Pinpoint the cell where the given text exists, returning its [x, y] midpoint coordinate. 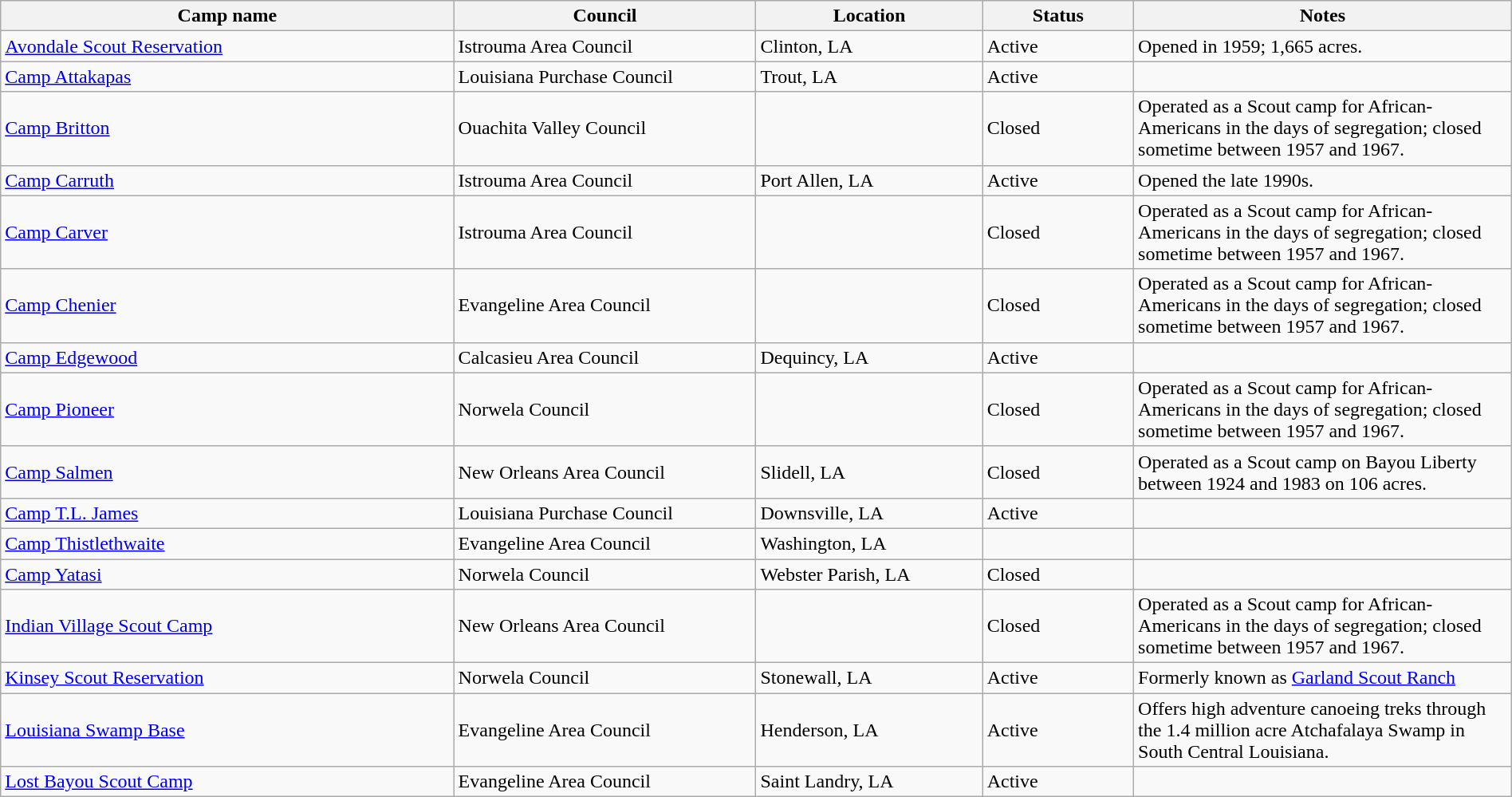
Council [604, 16]
Status [1057, 16]
Washington, LA [869, 543]
Camp Carruth [227, 180]
Camp Edgewood [227, 357]
Slidell, LA [869, 472]
Camp Yatasi [227, 574]
Camp T.L. James [227, 513]
Formerly known as Garland Scout Ranch [1323, 678]
Port Allen, LA [869, 180]
Camp Carver [227, 232]
Stonewall, LA [869, 678]
Camp Britton [227, 128]
Calcasieu Area Council [604, 357]
Saint Landry, LA [869, 782]
Indian Village Scout Camp [227, 626]
Trout, LA [869, 77]
Lost Bayou Scout Camp [227, 782]
Camp Chenier [227, 306]
Dequincy, LA [869, 357]
Louisiana Swamp Base [227, 730]
Operated as a Scout camp on Bayou Liberty between 1924 and 1983 on 106 acres. [1323, 472]
Location [869, 16]
Kinsey Scout Reservation [227, 678]
Camp name [227, 16]
Ouachita Valley Council [604, 128]
Offers high adventure canoeing treks through the 1.4 million acre Atchafalaya Swamp in South Central Louisiana. [1323, 730]
Camp Pioneer [227, 409]
Notes [1323, 16]
Webster Parish, LA [869, 574]
Camp Thistlethwaite [227, 543]
Opened the late 1990s. [1323, 180]
Downsville, LA [869, 513]
Opened in 1959; 1,665 acres. [1323, 46]
Camp Salmen [227, 472]
Henderson, LA [869, 730]
Avondale Scout Reservation [227, 46]
Camp Attakapas [227, 77]
Clinton, LA [869, 46]
